Search for the cell housing the specified text and yield its (X, Y) center coordinate. 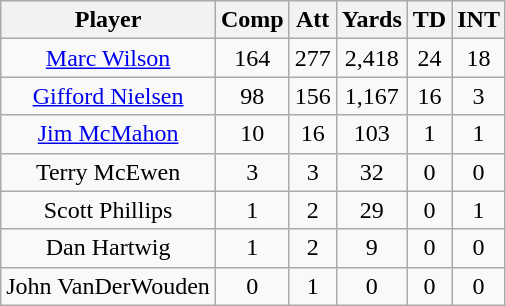
18 (479, 58)
103 (372, 134)
164 (252, 58)
Yards (372, 20)
32 (372, 172)
John VanDerWouden (108, 286)
9 (372, 248)
Gifford Nielsen (108, 96)
277 (312, 58)
98 (252, 96)
2,418 (372, 58)
Scott Phillips (108, 210)
INT (479, 20)
Terry McEwen (108, 172)
24 (429, 58)
Player (108, 20)
Comp (252, 20)
29 (372, 210)
Marc Wilson (108, 58)
Dan Hartwig (108, 248)
TD (429, 20)
Jim McMahon (108, 134)
156 (312, 96)
1,167 (372, 96)
Att (312, 20)
10 (252, 134)
